Capture the cell that displays the provided text and extract its [x, y] central coordinate. 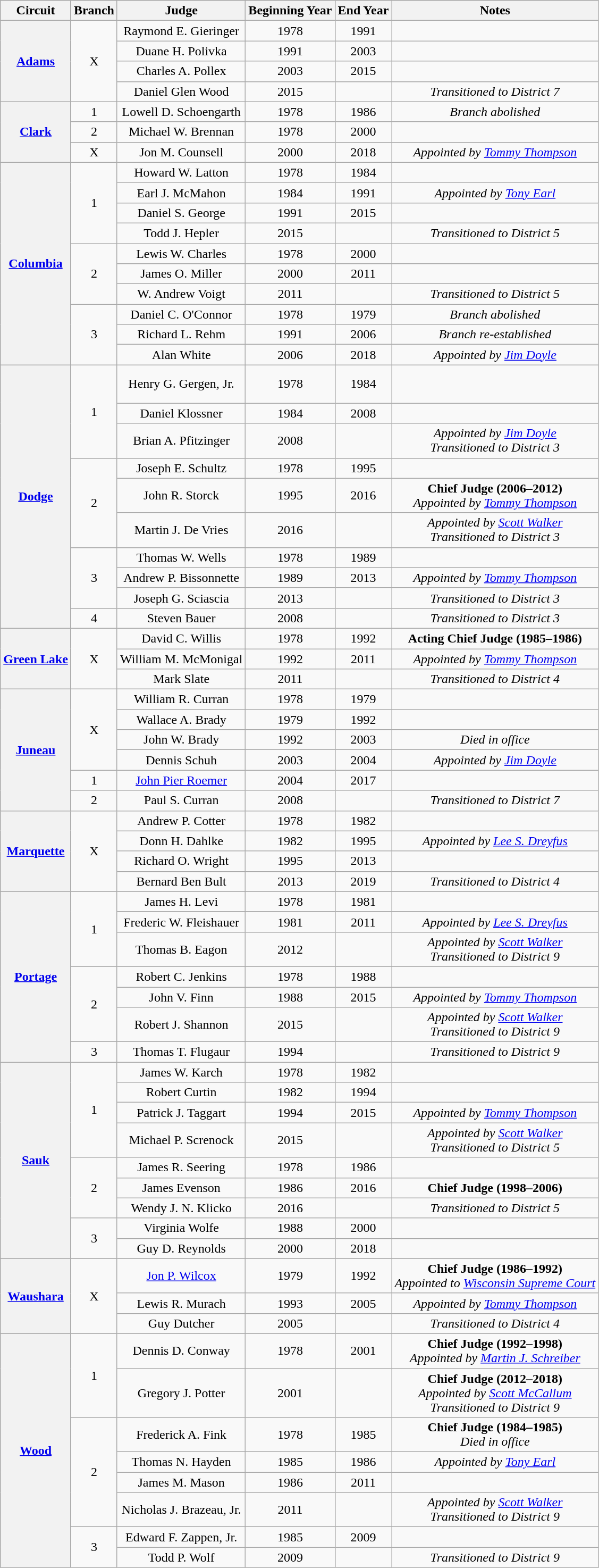
Chief Judge (2012–2018)Appointed by Scott McCallumTransitioned to District 9 [495, 1392]
Richard L. Rehm [181, 335]
Appointed by Scott WalkerTransitioned to District 3 [495, 530]
Edward F. Zappen, Jr. [181, 1537]
Marquette [36, 851]
Juneau [36, 750]
David C. Willis [181, 638]
Robert Curtin [181, 1092]
Andrew P. Cotter [181, 821]
Adams [36, 61]
Mark Slate [181, 679]
Steven Bauer [181, 618]
Lewis W. Charles [181, 254]
John Pier Roemer [181, 780]
Beginning Year [290, 11]
Richard O. Wright [181, 861]
Chief Judge (1998–2006) [495, 1188]
End Year [364, 11]
Alan White [181, 355]
Daniel S. George [181, 213]
Virginia Wolfe [181, 1228]
James M. Mason [181, 1482]
William M. McMonigal [181, 659]
Wood [36, 1450]
Acting Chief Judge (1985–1986) [495, 638]
Appointed by Scott WalkerTransitioned to District 5 [495, 1140]
Bernard Ben Bult [181, 881]
Henry G. Gergen, Jr. [181, 384]
James W. Karch [181, 1072]
Chief Judge (1992–1998)Appointed by Martin J. Schreiber [495, 1351]
Waushara [36, 1296]
Branch [94, 11]
Duane H. Polivka [181, 51]
Dennis D. Conway [181, 1351]
Gregory J. Potter [181, 1392]
Michael P. Screnock [181, 1140]
Jon P. Wilcox [181, 1275]
Notes [495, 11]
James O. Miller [181, 274]
2012 [290, 949]
Daniel Klossner [181, 413]
Thomas B. Eagon [181, 949]
John W. Brady [181, 740]
W. Andrew Voigt [181, 294]
Thomas T. Flugaur [181, 1052]
1993 [290, 1303]
Donn H. Dahlke [181, 841]
Robert C. Jenkins [181, 977]
Howard W. Latton [181, 172]
Joseph G. Sciascia [181, 598]
Martin J. De Vries [181, 530]
Thomas N. Hayden [181, 1462]
Earl J. McMahon [181, 193]
John R. Storck [181, 496]
Robert J. Shannon [181, 1024]
Dodge [36, 497]
Nicholas J. Brazeau, Jr. [181, 1509]
James H. Levi [181, 902]
2017 [364, 780]
Chief Judge (1984–1985)Died in office [495, 1435]
Jon M. Counsell [181, 152]
Todd P. Wolf [181, 1557]
4 [94, 618]
Frederick A. Fink [181, 1435]
Charles A. Pollex [181, 71]
Daniel C. O'Connor [181, 314]
Lowell D. Schoengarth [181, 112]
Raymond E. Gieringer [181, 31]
Chief Judge (2006–2012)Appointed by Tommy Thompson [495, 496]
Lewis R. Murach [181, 1303]
Patrick J. Taggart [181, 1113]
Guy Dutcher [181, 1323]
Portage [36, 977]
Chief Judge (1986–1992)Appointed to Wisconsin Supreme Court [495, 1275]
William R. Curran [181, 699]
Clark [36, 132]
Guy D. Reynolds [181, 1248]
Joseph E. Schultz [181, 468]
Daniel Glen Wood [181, 91]
Wendy J. N. Klicko [181, 1208]
James R. Seering [181, 1167]
Brian A. Pfitzinger [181, 440]
Columbia [36, 264]
Andrew P. Bissonnette [181, 578]
Appointed by Jim DoyleTransitioned to District 3 [495, 440]
James Evenson [181, 1188]
Branch re-established [495, 335]
Frederic W. Fleishauer [181, 922]
Paul S. Curran [181, 800]
2019 [364, 881]
John V. Finn [181, 997]
Michael W. Brennan [181, 132]
Green Lake [36, 658]
Todd J. Hepler [181, 233]
Circuit [36, 11]
Judge [181, 11]
Wallace A. Brady [181, 720]
Died in office [495, 740]
Dennis Schuh [181, 760]
Sauk [36, 1161]
Thomas W. Wells [181, 557]
